For the text-containing cell, return its midpoint in [x, y] coordinate format. 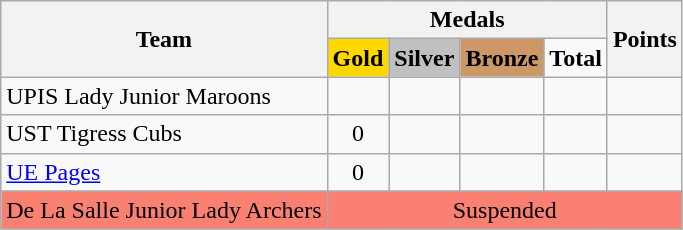
De La Salle Junior Lady Archers [164, 210]
Team [164, 39]
Silver [424, 58]
Gold [358, 58]
Suspended [504, 210]
Points [644, 39]
Bronze [502, 58]
UE Pages [164, 172]
UPIS Lady Junior Maroons [164, 96]
UST Tigress Cubs [164, 134]
Total [576, 58]
Medals [467, 20]
